From the cell containing the given text, extract its center point as (X, Y) coordinate. 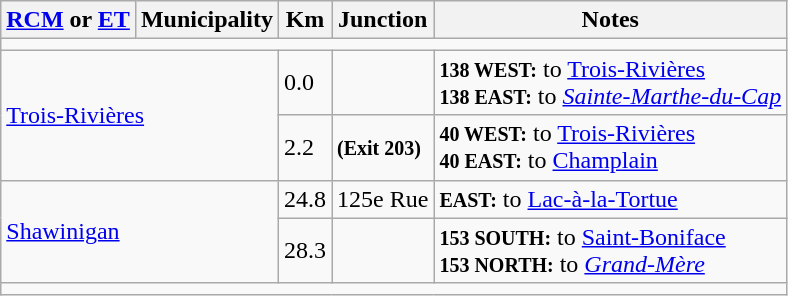
EAST: to Lac-à-la-Tortue (610, 199)
Notes (610, 20)
138 WEST: to Trois-Rivières 138 EAST: to Sainte-Marthe-du-Cap (610, 82)
40 WEST: to Trois-Rivières 40 EAST: to Champlain (610, 148)
RCM or ET (68, 20)
125e Rue (383, 199)
24.8 (304, 199)
0.0 (304, 82)
28.3 (304, 250)
Municipality (206, 20)
153 SOUTH: to Saint-Boniface 153 NORTH: to Grand-Mère (610, 250)
2.2 (304, 148)
Km (304, 20)
Junction (383, 20)
(Exit 203) (383, 148)
Trois-Rivières (140, 115)
Shawinigan (140, 232)
